Output the [X, Y] coordinate of the center of the cell containing the given text.  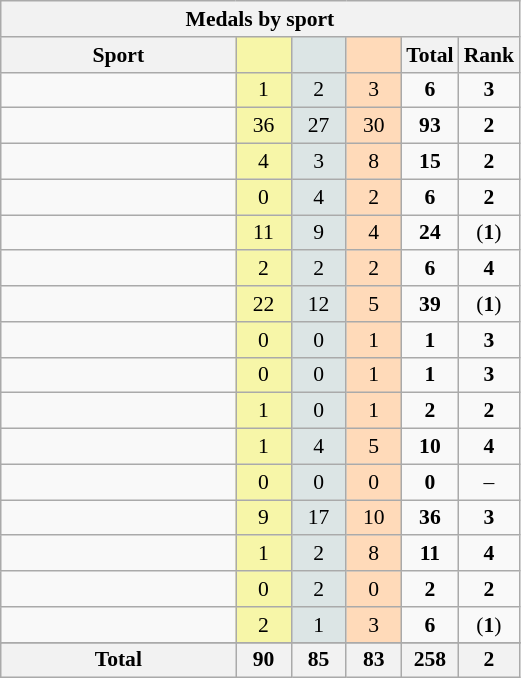
Sport [118, 55]
27 [318, 126]
24 [430, 233]
30 [374, 126]
39 [430, 304]
93 [430, 126]
22 [264, 304]
17 [318, 518]
90 [264, 660]
85 [318, 660]
258 [430, 660]
– [490, 482]
12 [318, 304]
15 [430, 162]
83 [374, 660]
Rank [490, 55]
Medals by sport [260, 19]
